From the cell containing the given text, extract its center point as (x, y) coordinate. 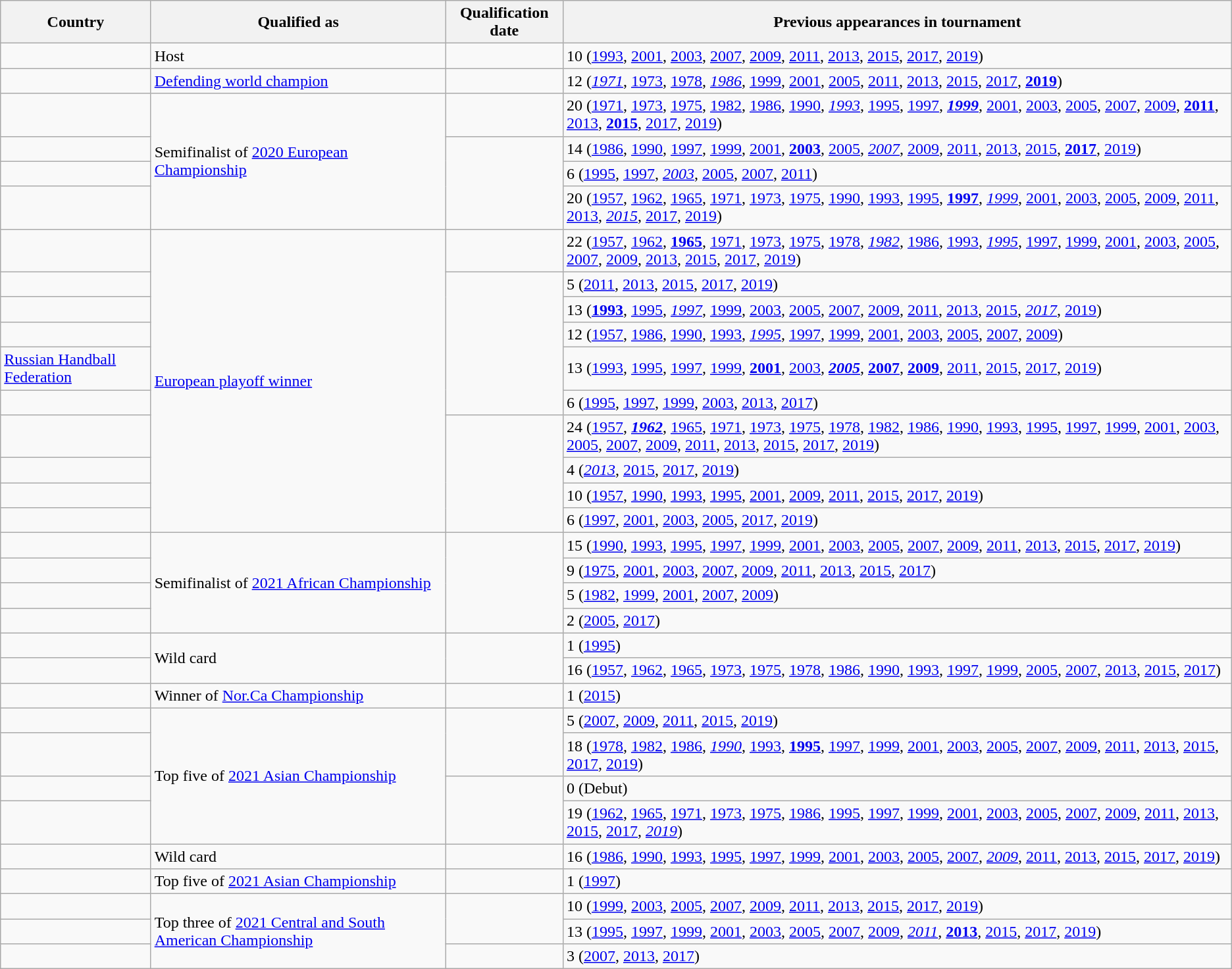
22 (1957, 1962, 1965, 1971, 1973, 1975, 1978, 1982, 1986, 1993, 1995, 1997, 1999, 2001, 2003, 2005, 2007, 2009, 2013, 2015, 2017, 2019) (897, 250)
5 (2011, 2013, 2015, 2017, 2019) (897, 284)
24 (1957, 1962, 1965, 1971, 1973, 1975, 1978, 1982, 1986, 1990, 1993, 1995, 1997, 1999, 2001, 2003, 2005, 2007, 2009, 2011, 2013, 2015, 2017, 2019) (897, 437)
10 (1999, 2003, 2005, 2007, 2009, 2011, 2013, 2015, 2017, 2019) (897, 907)
13 (1993, 1995, 1997, 1999, 2003, 2005, 2007, 2009, 2011, 2013, 2015, 2017, 2019) (897, 309)
1 (2015) (897, 695)
Qualified as (298, 22)
1 (1995) (897, 645)
19 (1962, 1965, 1971, 1973, 1975, 1986, 1995, 1997, 1999, 2001, 2003, 2005, 2007, 2009, 2011, 2013, 2015, 2017, 2019) (897, 822)
10 (1993, 2001, 2003, 2007, 2009, 2011, 2013, 2015, 2017, 2019) (897, 56)
13 (1993, 1995, 1997, 1999, 2001, 2003, 2005, 2007, 2009, 2011, 2015, 2017, 2019) (897, 368)
1 (1997) (897, 882)
4 (2013, 2015, 2017, 2019) (897, 470)
12 (1971, 1973, 1978, 1986, 1999, 2001, 2005, 2011, 2013, 2015, 2017, 2019) (897, 81)
15 (1990, 1993, 1995, 1997, 1999, 2001, 2003, 2005, 2007, 2009, 2011, 2013, 2015, 2017, 2019) (897, 545)
20 (1957, 1962, 1965, 1971, 1973, 1975, 1990, 1993, 1995, 1997, 1999, 2001, 2003, 2005, 2009, 2011, 2013, 2015, 2017, 2019) (897, 208)
Defending world champion (298, 81)
9 (1975, 2001, 2003, 2007, 2009, 2011, 2013, 2015, 2017) (897, 570)
6 (1995, 1997, 1999, 2003, 2013, 2017) (897, 402)
Qualification date (504, 22)
5 (2007, 2009, 2011, 2015, 2019) (897, 720)
Semifinalist of 2020 European Championship (298, 161)
10 (1957, 1990, 1993, 1995, 2001, 2009, 2011, 2015, 2017, 2019) (897, 495)
6 (1997, 2001, 2003, 2005, 2017, 2019) (897, 520)
Russian Handball Federation (76, 368)
5 (1982, 1999, 2001, 2007, 2009) (897, 595)
European playoff winner (298, 381)
12 (1957, 1986, 1990, 1993, 1995, 1997, 1999, 2001, 2003, 2005, 2007, 2009) (897, 334)
Top three of 2021 Central and South American Championship (298, 932)
13 (1995, 1997, 1999, 2001, 2003, 2005, 2007, 2009, 2011, 2013, 2015, 2017, 2019) (897, 932)
20 (1971, 1973, 1975, 1982, 1986, 1990, 1993, 1995, 1997, 1999, 2001, 2003, 2005, 2007, 2009, 2011, 2013, 2015, 2017, 2019) (897, 114)
Winner of Nor.Ca Championship (298, 695)
3 (2007, 2013, 2017) (897, 957)
Host (298, 56)
2 (2005, 2017) (897, 620)
14 (1986, 1990, 1997, 1999, 2001, 2003, 2005, 2007, 2009, 2011, 2013, 2015, 2017, 2019) (897, 149)
0 (Debut) (897, 788)
18 (1978, 1982, 1986, 1990, 1993, 1995, 1997, 1999, 2001, 2003, 2005, 2007, 2009, 2011, 2013, 2015, 2017, 2019) (897, 754)
6 (1995, 1997, 2003, 2005, 2007, 2011) (897, 174)
Semifinalist of 2021 African Championship (298, 583)
16 (1986, 1990, 1993, 1995, 1997, 1999, 2001, 2003, 2005, 2007, 2009, 2011, 2013, 2015, 2017, 2019) (897, 856)
16 (1957, 1962, 1965, 1973, 1975, 1978, 1986, 1990, 1993, 1997, 1999, 2005, 2007, 2013, 2015, 2017) (897, 670)
Country (76, 22)
Previous appearances in tournament (897, 22)
